Identify which cell holds the provided text, then report its (x, y) central coordinate. 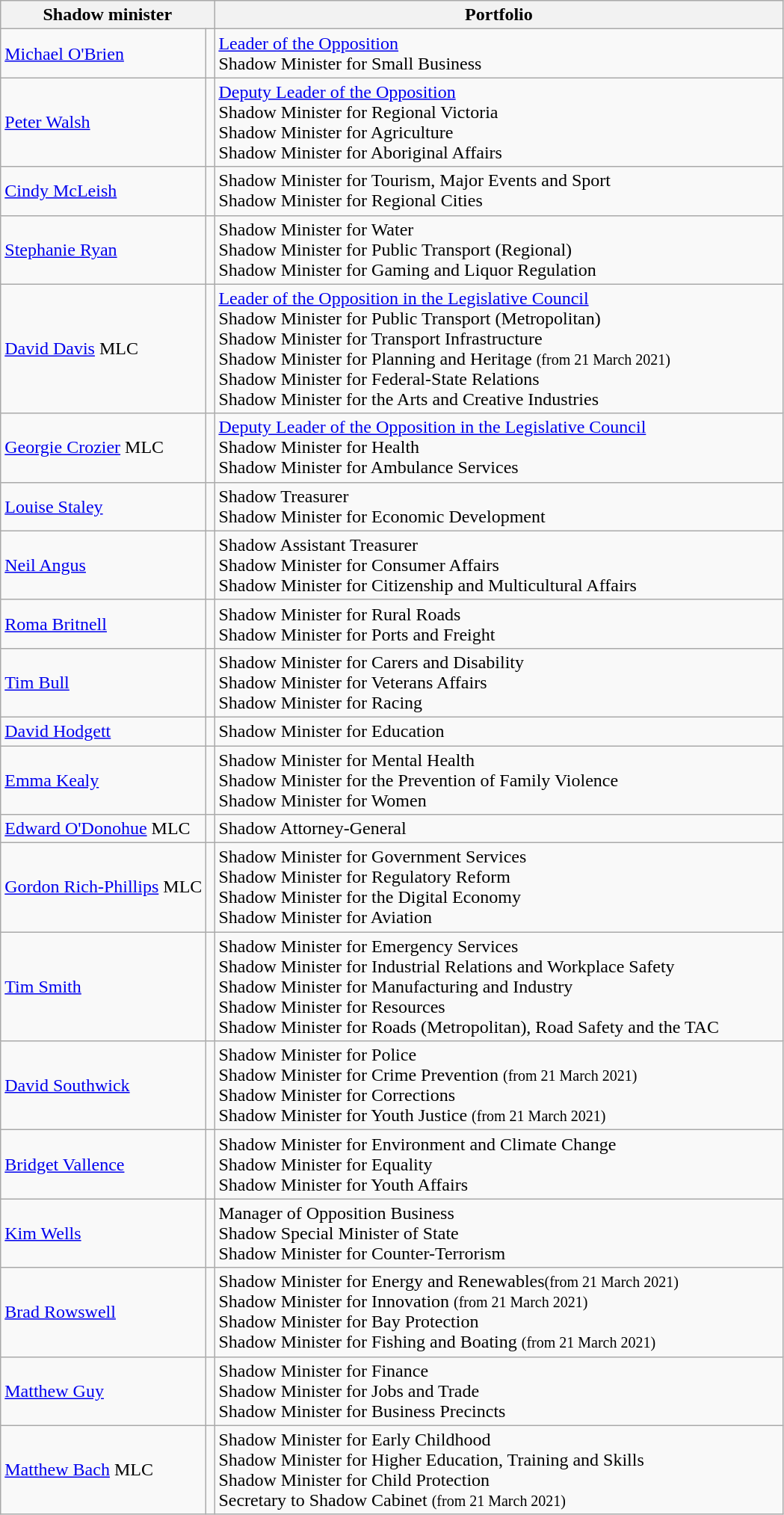
Georgie Crozier MLC (103, 448)
Shadow Minister for Carers and DisabilityShadow Minister for Veterans AffairsShadow Minister for Racing (499, 682)
Portfolio (499, 15)
Deputy Leader of the OppositionShadow Minister for Regional VictoriaShadow Minister for AgricultureShadow Minister for Aboriginal Affairs (499, 123)
Michael O'Brien (103, 54)
Cindy McLeish (103, 191)
Deputy Leader of the Opposition in the Legislative CouncilShadow Minister for HealthShadow Minister for Ambulance Services (499, 448)
Shadow Minister for WaterShadow Minister for Public Transport (Regional)Shadow Minister for Gaming and Liquor Regulation (499, 250)
Peter Walsh (103, 123)
Matthew Bach MLC (103, 1469)
Kim Wells (103, 1233)
Shadow Minister for Rural RoadsShadow Minister for Ports and Freight (499, 623)
Manager of Opposition BusinessShadow Special Minister of StateShadow Minister for Counter-Terrorism (499, 1233)
Shadow Minister for Mental HealthShadow Minister for the Prevention of Family ViolenceShadow Minister for Women (499, 780)
Shadow Minister for Environment and Climate ChangeShadow Minister for EqualityShadow Minister for Youth Affairs (499, 1164)
Shadow TreasurerShadow Minister for Economic Development (499, 507)
Stephanie Ryan (103, 250)
Shadow minister (108, 15)
Brad Rowswell (103, 1312)
David Southwick (103, 1085)
Shadow Attorney-General (499, 829)
Emma Kealy (103, 780)
Tim Smith (103, 987)
Louise Staley (103, 507)
David Davis MLC (103, 348)
Roma Britnell (103, 623)
Shadow Minister for Government ServicesShadow Minister for Regulatory ReformShadow Minister for the Digital EconomyShadow Minister for Aviation (499, 888)
Matthew Guy (103, 1391)
Neil Angus (103, 565)
Shadow Assistant TreasurerShadow Minister for Consumer AffairsShadow Minister for Citizenship and Multicultural Affairs (499, 565)
Edward O'Donohue MLC (103, 829)
David Hodgett (103, 731)
Shadow Minister for Education (499, 731)
Shadow Minister for Tourism, Major Events and SportShadow Minister for Regional Cities (499, 191)
Leader of the OppositionShadow Minister for Small Business (499, 54)
Bridget Vallence (103, 1164)
Tim Bull (103, 682)
Shadow Minister for FinanceShadow Minister for Jobs and TradeShadow Minister for Business Precincts (499, 1391)
Gordon Rich-Phillips MLC (103, 888)
